Search for the cell housing the specified text and yield its (X, Y) center coordinate. 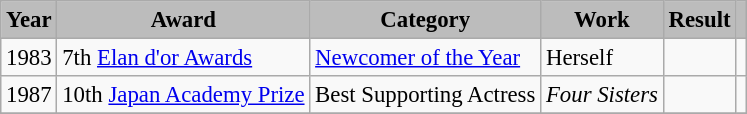
Category (426, 20)
Best Supporting Actress (426, 95)
Herself (602, 58)
Newcomer of the Year (426, 58)
7th Elan d'or Awards (184, 58)
Work (602, 20)
1983 (29, 58)
10th Japan Academy Prize (184, 95)
Result (700, 20)
1987 (29, 95)
Year (29, 20)
Award (184, 20)
Four Sisters (602, 95)
